Return the [X, Y] coordinate for the center point of the cell that contains the specified text.  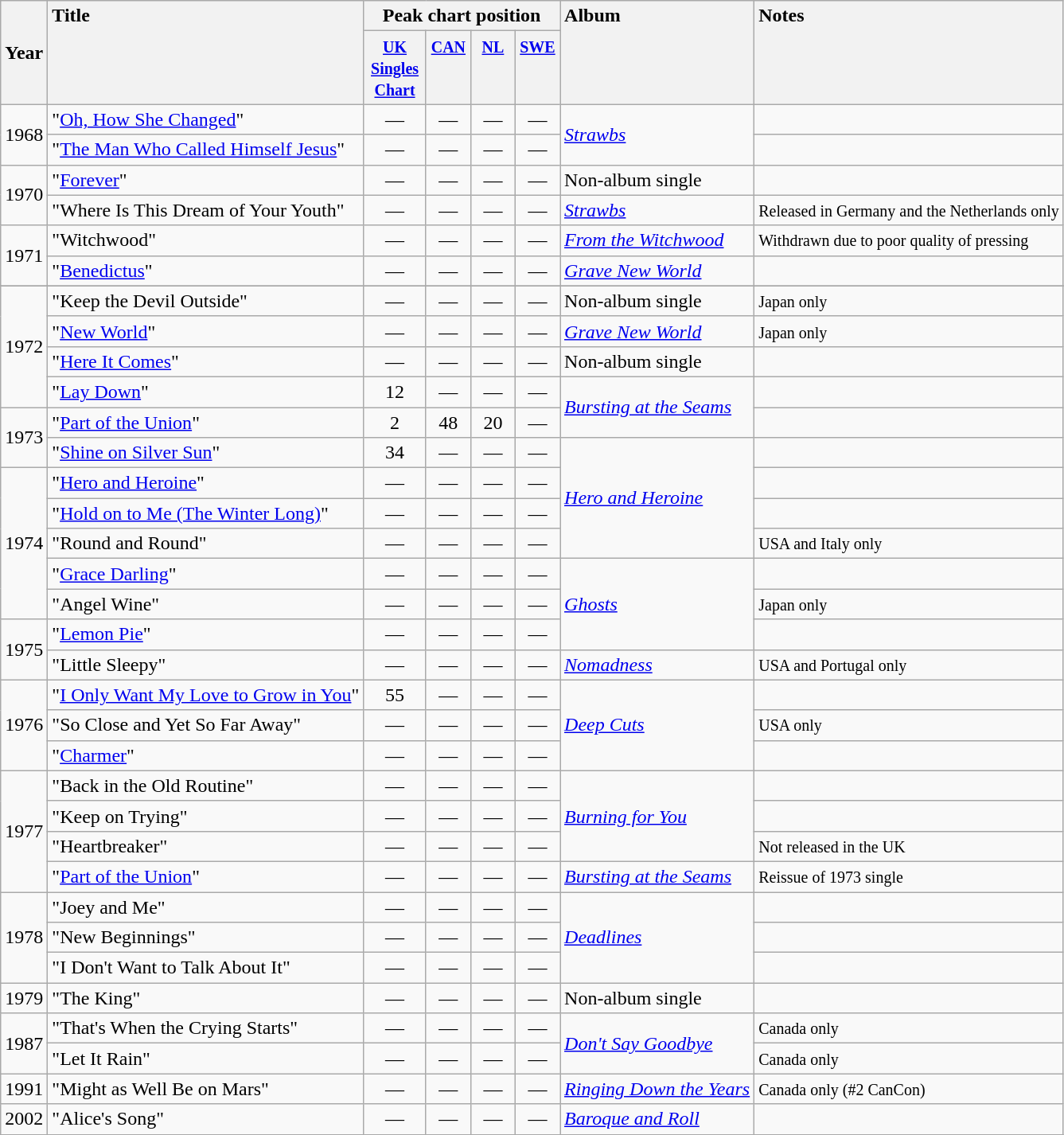
"New World" [205, 331]
"Lay Down" [205, 392]
"Hero and Heroine" [205, 483]
Ringing Down the Years [657, 1089]
1974 [24, 544]
1987 [24, 1043]
Not released in the UK [909, 846]
USA and Italy only [909, 544]
55 [395, 695]
UK Singles Chart [395, 68]
"Round and Round" [205, 544]
"Let It Rain" [205, 1059]
Ghosts [657, 604]
"Grace Darling" [205, 574]
Baroque and Roll [657, 1119]
1971 [24, 255]
Deadlines [657, 937]
"Keep on Trying" [205, 816]
"Lemon Pie" [205, 634]
"I Don't Want to Talk About It" [205, 968]
"Witchwood" [205, 240]
20 [493, 423]
Canada only (#2 CanCon) [909, 1089]
"Joey and Me" [205, 907]
1979 [24, 998]
Released in Germany and the Netherlands only [909, 210]
Title [205, 53]
34 [395, 453]
"Little Sleepy" [205, 665]
1973 [24, 438]
2 [395, 423]
"Might as Well Be on Mars" [205, 1089]
"Heartbreaker" [205, 846]
Peak chart position [462, 16]
"Here It Comes" [205, 361]
"Charmer" [205, 755]
Don't Say Goodbye [657, 1043]
"Hold on to Me (The Winter Long)" [205, 513]
"Oh, How She Changed" [205, 119]
Nomadness [657, 665]
Withdrawn due to poor quality of pressing [909, 240]
USA only [909, 725]
Reissue of 1973 single [909, 876]
"I Only Want My Love to Grow in You" [205, 695]
"New Beginnings" [205, 938]
1970 [24, 195]
NL [493, 68]
"So Close and Yet So Far Away" [205, 725]
USA and Portugal only [909, 665]
"The Man Who Called Himself Jesus" [205, 150]
1977 [24, 831]
1991 [24, 1089]
Year [24, 53]
"Keep the Devil Outside" [205, 301]
1978 [24, 937]
"Alice's Song" [205, 1119]
Burning for You [657, 816]
"Forever" [205, 180]
1968 [24, 135]
"Angel Wine" [205, 604]
12 [395, 392]
"Where Is This Dream of Your Youth" [205, 210]
1976 [24, 725]
SWE [537, 68]
Album [657, 53]
Notes [909, 53]
"Back in the Old Routine" [205, 786]
"Benedictus" [205, 271]
2002 [24, 1119]
"That's When the Crying Starts" [205, 1028]
CAN [448, 68]
From the Witchwood [657, 240]
"Shine on Silver Sun" [205, 453]
"The King" [205, 998]
1975 [24, 649]
Hero and Heroine [657, 498]
1972 [24, 346]
48 [448, 423]
Deep Cuts [657, 725]
